Capture the cell that displays the provided text and extract its [x, y] central coordinate. 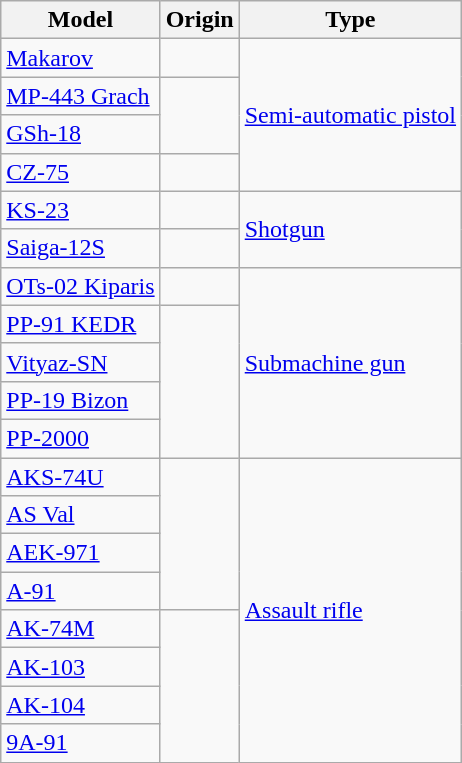
CZ-75 [80, 172]
PP-91 KEDR [80, 324]
AK-104 [80, 705]
AK-74M [80, 629]
Makarov [80, 58]
Shotgun [350, 229]
MP-443 Grach [80, 96]
Submachine gun [350, 362]
Saiga-12S [80, 248]
AS Val [80, 515]
AEK-971 [80, 553]
AKS-74U [80, 477]
Type [350, 20]
PP-2000 [80, 438]
GSh-18 [80, 134]
Semi-automatic pistol [350, 115]
PP-19 Bizon [80, 400]
Model [80, 20]
Vityaz-SN [80, 362]
KS-23 [80, 210]
Origin [200, 20]
A-91 [80, 591]
Assault rifle [350, 610]
OTs-02 Kiparis [80, 286]
9A-91 [80, 743]
AK-103 [80, 667]
